Capture the cell that displays the provided text and extract its (x, y) central coordinate. 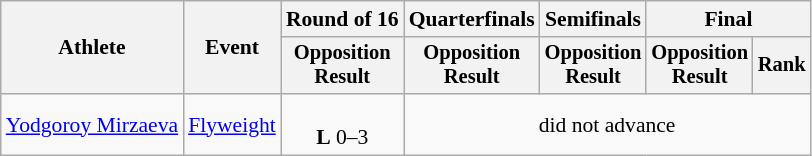
Round of 16 (342, 19)
Rank (782, 66)
Final (728, 19)
Flyweight (232, 124)
did not advance (608, 124)
Quarterfinals (472, 19)
L 0–3 (342, 124)
Semifinals (594, 19)
Event (232, 48)
Yodgoroy Mirzaeva (92, 124)
Athlete (92, 48)
